Identify which cell holds the provided text, then report its [X, Y] central coordinate. 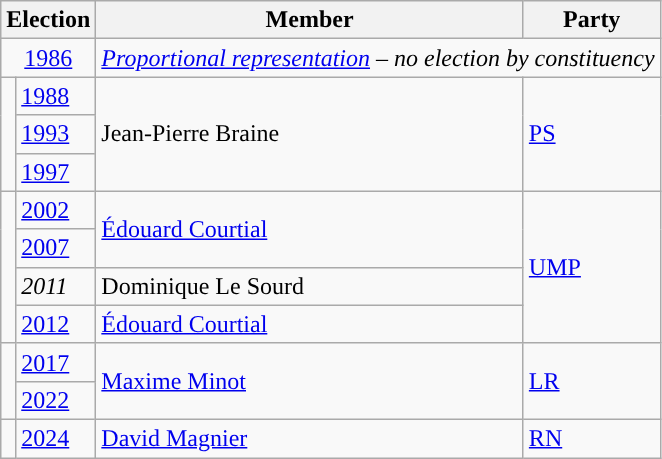
Dominique Le Sourd [310, 286]
1997 [56, 172]
2011 [56, 286]
2012 [56, 324]
Maxime Minot [310, 381]
2022 [56, 400]
LR [592, 381]
2017 [56, 362]
Member [310, 20]
2007 [56, 248]
PS [592, 134]
RN [592, 438]
2002 [56, 210]
Proportional representation – no election by constituency [378, 58]
UMP [592, 267]
1988 [56, 96]
David Magnier [310, 438]
Election [48, 20]
Jean-Pierre Braine [310, 134]
1993 [56, 134]
Party [592, 20]
2024 [56, 438]
1986 [48, 58]
